Extract the [x, y] coordinate from the center of the cell holding the provided text.  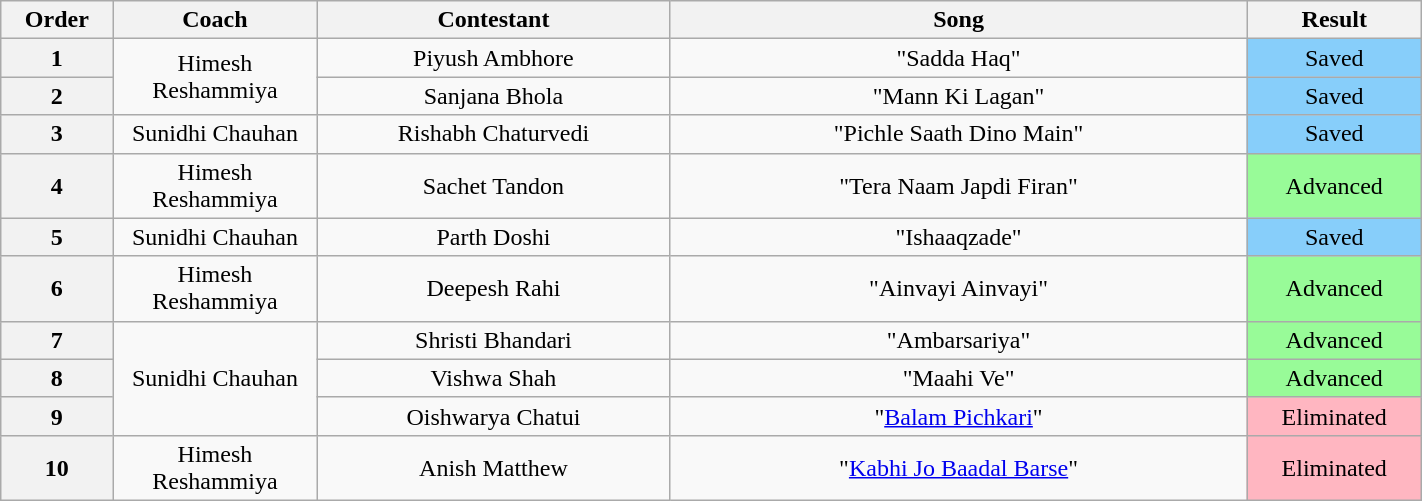
Anish Matthew [494, 468]
Order [57, 20]
Parth Doshi [494, 237]
Coach [215, 20]
Sachet Tandon [494, 186]
"Mann Ki Lagan" [958, 96]
1 [57, 58]
Song [958, 20]
"Maahi Ve" [958, 378]
10 [57, 468]
Sanjana Bhola [494, 96]
Piyush Ambhore [494, 58]
"Ishaaqzade" [958, 237]
"Tera Naam Japdi Firan" [958, 186]
5 [57, 237]
"Kabhi Jo Baadal Barse" [958, 468]
Rishabh Chaturvedi [494, 134]
Contestant [494, 20]
4 [57, 186]
Vishwa Shah [494, 378]
Result [1334, 20]
2 [57, 96]
7 [57, 340]
Deepesh Rahi [494, 288]
"Sadda Haq" [958, 58]
3 [57, 134]
"Pichle Saath Dino Main" [958, 134]
8 [57, 378]
"Balam Pichkari" [958, 416]
"Ainvayi Ainvayi" [958, 288]
"Ambarsariya" [958, 340]
Shristi Bhandari [494, 340]
6 [57, 288]
Oishwarya Chatui [494, 416]
9 [57, 416]
